Capture the cell that displays the provided text and extract its [X, Y] central coordinate. 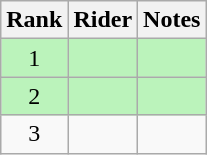
2 [34, 96]
1 [34, 58]
Notes [172, 20]
Rank [34, 20]
3 [34, 134]
Rider [103, 20]
